Provide the (X, Y) coordinate of the cell's center where the given text is located.  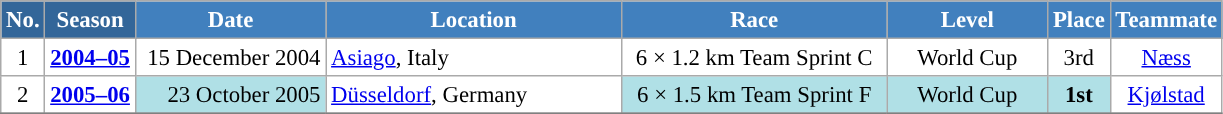
6 × 1.5 km Team Sprint F (754, 95)
Næss (1166, 58)
Date (230, 20)
Teammate (1166, 20)
15 December 2004 (230, 58)
Race (754, 20)
1st (1079, 95)
Location (474, 20)
1 (23, 58)
2004–05 (90, 58)
23 October 2005 (230, 95)
3rd (1079, 58)
2 (23, 95)
Level (968, 20)
Place (1079, 20)
Düsseldorf, Germany (474, 95)
No. (23, 20)
2005–06 (90, 95)
6 × 1.2 km Team Sprint C (754, 58)
Asiago, Italy (474, 58)
Kjølstad (1166, 95)
Season (90, 20)
